For the text-containing cell, return its midpoint in [x, y] coordinate format. 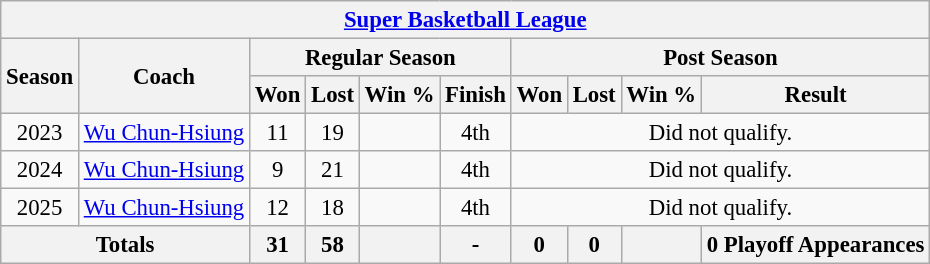
58 [333, 245]
Finish [476, 95]
0 Playoff Appearances [815, 245]
Regular Season [380, 58]
- [476, 245]
9 [277, 170]
Totals [126, 245]
12 [277, 208]
Coach [164, 76]
2024 [40, 170]
2023 [40, 133]
18 [333, 208]
Season [40, 76]
19 [333, 133]
11 [277, 133]
21 [333, 170]
Post Season [720, 58]
2025 [40, 208]
Result [815, 95]
Super Basketball League [466, 20]
31 [277, 245]
